Find where the given text appears and provide that cell's center as [X, Y] coordinate. 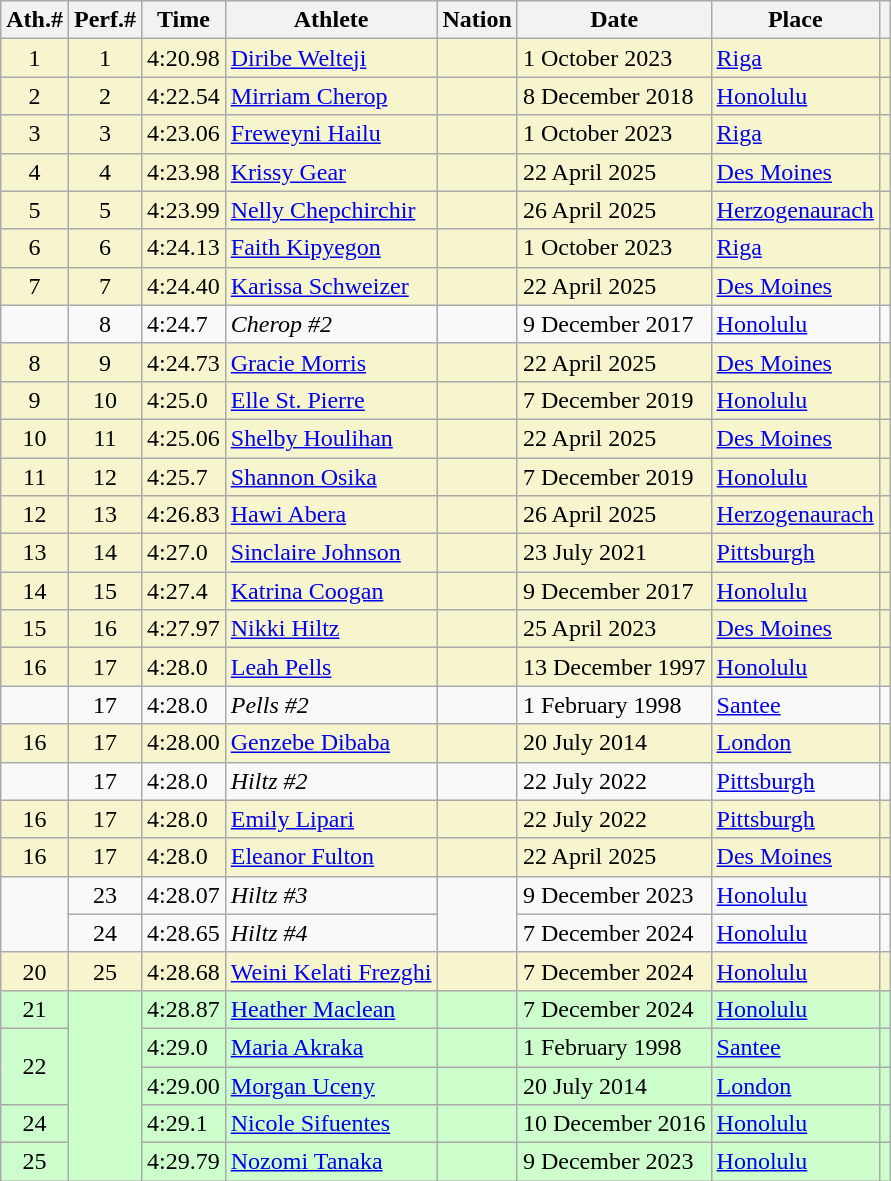
21 [35, 1009]
Shannon Osika [331, 477]
Genzebe Dibaba [331, 743]
Morgan Uceny [331, 1085]
Karissa Schweizer [331, 286]
4:29.0 [184, 1047]
Hiltz #4 [331, 933]
Ath.# [35, 20]
Nikki Hiltz [331, 629]
20 [35, 971]
4:24.40 [184, 286]
4:20.98 [184, 58]
4:24.13 [184, 248]
Elle St. Pierre [331, 400]
4:23.98 [184, 172]
Emily Lipari [331, 819]
4:23.06 [184, 134]
4:29.1 [184, 1124]
4:25.06 [184, 438]
Krissy Gear [331, 172]
4:29.79 [184, 1162]
Shelby Houlihan [331, 438]
4:25.7 [184, 477]
Gracie Morris [331, 362]
Hiltz #2 [331, 781]
4:26.83 [184, 515]
Nation [477, 20]
4:28.68 [184, 971]
Perf.# [104, 20]
4:22.54 [184, 96]
Hawi Abera [331, 515]
Mirriam Cherop [331, 96]
Nicole Sifuentes [331, 1124]
4:27.97 [184, 629]
Eleanor Fulton [331, 857]
4:28.07 [184, 895]
Katrina Coogan [331, 591]
4:28.65 [184, 933]
Freweyni Hailu [331, 134]
4:24.73 [184, 362]
Heather Maclean [331, 1009]
Cherop #2 [331, 324]
Hiltz #3 [331, 895]
10 December 2016 [614, 1124]
4:25.0 [184, 400]
Nelly Chepchirchir [331, 210]
4:29.00 [184, 1085]
22 [35, 1066]
Diribe Welteji [331, 58]
4:27.4 [184, 591]
Athlete [331, 20]
Faith Kipyegon [331, 248]
Time [184, 20]
4:27.0 [184, 553]
4:28.00 [184, 743]
8 December 2018 [614, 96]
Place [795, 20]
13 December 1997 [614, 667]
4:28.87 [184, 1009]
Date [614, 20]
4:23.99 [184, 210]
Leah Pells [331, 667]
4:24.7 [184, 324]
Maria Akraka [331, 1047]
Nozomi Tanaka [331, 1162]
23 July 2021 [614, 553]
25 April 2023 [614, 629]
Pells #2 [331, 705]
Sinclaire Johnson [331, 553]
23 [104, 895]
Weini Kelati Frezghi [331, 971]
